Pinpoint the cell where the given text exists, returning its (X, Y) midpoint coordinate. 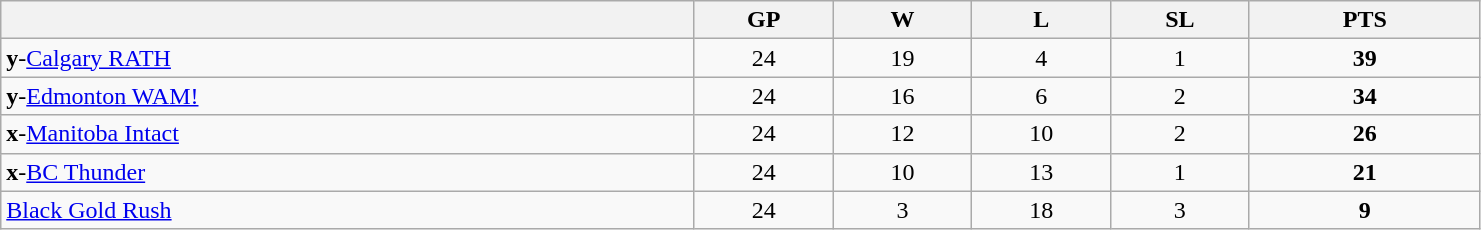
19 (902, 58)
x-Manitoba Intact (348, 134)
16 (902, 96)
13 (1042, 172)
GP (764, 20)
4 (1042, 58)
34 (1364, 96)
Black Gold Rush (348, 210)
18 (1042, 210)
26 (1364, 134)
y-Edmonton WAM! (348, 96)
39 (1364, 58)
9 (1364, 210)
6 (1042, 96)
21 (1364, 172)
PTS (1364, 20)
y-Calgary RATH (348, 58)
x-BC Thunder (348, 172)
12 (902, 134)
SL (1180, 20)
W (902, 20)
L (1042, 20)
